Detect which cell encompasses the target text, then output its (x, y) center coordinate. 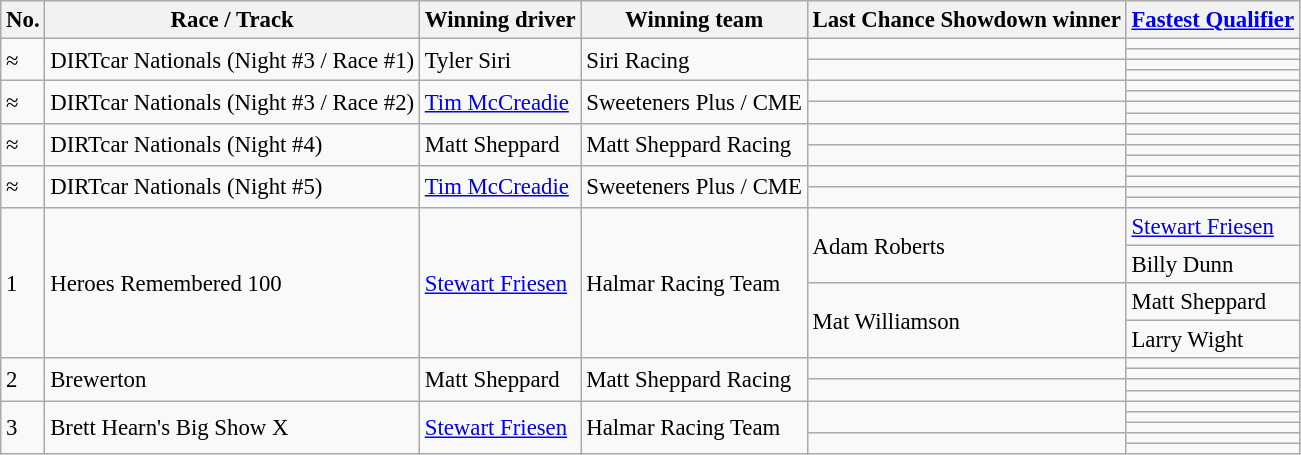
DIRTcar Nationals (Night #3 / Race #1) (232, 60)
Siri Racing (694, 60)
Race / Track (232, 20)
1 (23, 283)
DIRTcar Nationals (Night #3 / Race #2) (232, 102)
Winning driver (500, 20)
Adam Roberts (966, 246)
No. (23, 20)
Fastest Qualifier (1212, 20)
Larry Wight (1212, 340)
2 (23, 379)
Mat Williamson (966, 320)
Brewerton (232, 379)
Last Chance Showdown winner (966, 20)
DIRTcar Nationals (Night #5) (232, 187)
Winning team (694, 20)
Tyler Siri (500, 60)
3 (23, 428)
Heroes Remembered 100 (232, 283)
Billy Dunn (1212, 265)
DIRTcar Nationals (Night #4) (232, 144)
Brett Hearn's Big Show X (232, 428)
